Provide the (X, Y) coordinate of the cell's center where the given text is located.  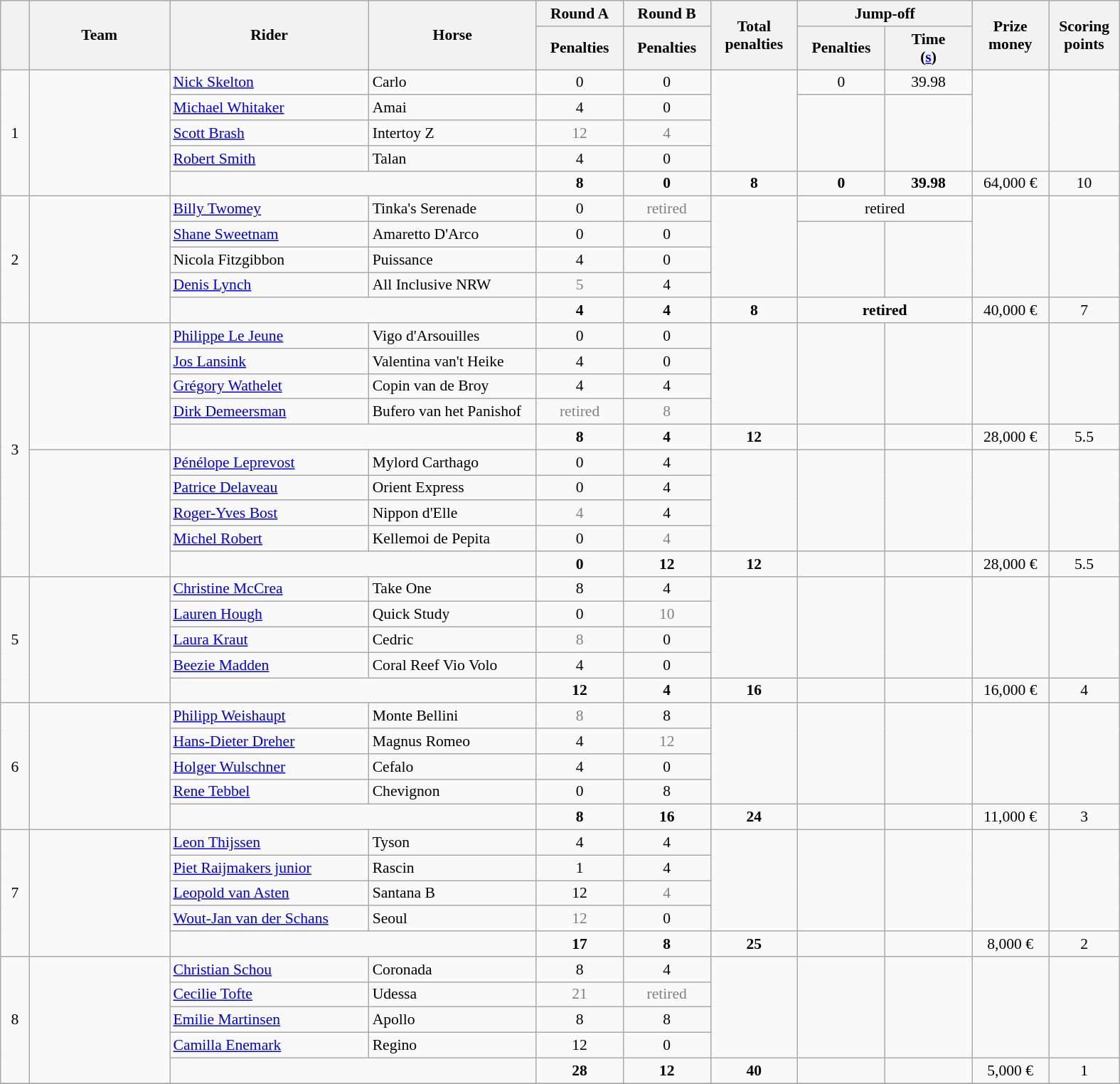
Carlo (452, 83)
Patrice Delaveau (269, 488)
17 (580, 944)
Regino (452, 1046)
Shane Sweetnam (269, 235)
Roger-Yves Bost (269, 514)
Michael Whitaker (269, 108)
Leopold van Asten (269, 893)
5,000 € (1010, 1070)
Pénélope Leprevost (269, 462)
21 (580, 994)
Coronada (452, 969)
Cedric (452, 640)
Rene Tebbel (269, 792)
Copin van de Broy (452, 386)
Camilla Enemark (269, 1046)
Laura Kraut (269, 640)
Nick Skelton (269, 83)
28 (580, 1070)
Quick Study (452, 615)
Take One (452, 589)
Emilie Martinsen (269, 1020)
Jump-off (885, 14)
Amaretto D'Arco (452, 235)
Beezie Madden (269, 665)
Coral Reef Vio Volo (452, 665)
Cefalo (452, 767)
Orient Express (452, 488)
Tinka's Serenade (452, 209)
Michel Robert (269, 538)
Grégory Wathelet (269, 386)
Wout-Jan van der Schans (269, 919)
Billy Twomey (269, 209)
Talan (452, 159)
Nippon d'Elle (452, 514)
Holger Wulschner (269, 767)
Magnus Romeo (452, 741)
Scott Brash (269, 133)
Udessa (452, 994)
40,000 € (1010, 311)
Valentina van't Heike (452, 361)
24 (754, 817)
Robert Smith (269, 159)
40 (754, 1070)
Time(s) (929, 48)
Chevignon (452, 792)
Puissance (452, 260)
Christine McCrea (269, 589)
Intertoy Z (452, 133)
Round B (667, 14)
8,000 € (1010, 944)
Mylord Carthago (452, 462)
Rascin (452, 868)
Hans-Dieter Dreher (269, 741)
Vigo d'Arsouilles (452, 336)
Piet Raijmakers junior (269, 868)
Round A (580, 14)
Monte Bellini (452, 716)
Kellemoi de Pepita (452, 538)
Leon Thijssen (269, 843)
Total penalties (754, 36)
6 (15, 767)
Team (100, 36)
Dirk Demeersman (269, 412)
Philippe Le Jeune (269, 336)
64,000 € (1010, 184)
Scoringpoints (1084, 36)
Cecilie Tofte (269, 994)
All Inclusive NRW (452, 285)
Lauren Hough (269, 615)
Philipp Weishaupt (269, 716)
Rider (269, 36)
Apollo (452, 1020)
Bufero van het Panishof (452, 412)
Tyson (452, 843)
Jos Lansink (269, 361)
Christian Schou (269, 969)
Prizemoney (1010, 36)
Seoul (452, 919)
Denis Lynch (269, 285)
Nicola Fitzgibbon (269, 260)
11,000 € (1010, 817)
25 (754, 944)
Santana B (452, 893)
Amai (452, 108)
Horse (452, 36)
16,000 € (1010, 691)
